Provide the (x, y) coordinate of the cell's center where the given text is located.  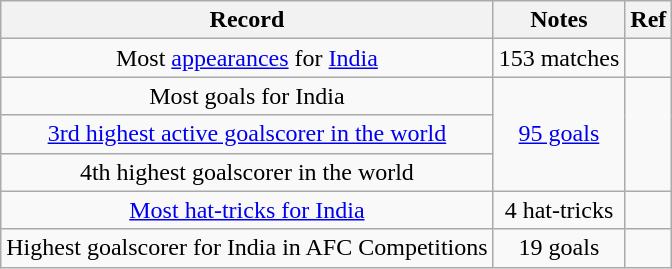
Ref (648, 20)
Record (247, 20)
Most goals for India (247, 96)
Highest goalscorer for India in AFC Competitions (247, 248)
95 goals (559, 134)
3rd highest active goalscorer in the world (247, 134)
4th highest goalscorer in the world (247, 172)
Most appearances for India (247, 58)
153 matches (559, 58)
19 goals (559, 248)
4 hat-tricks (559, 210)
Most hat-tricks for India (247, 210)
Notes (559, 20)
